From the cell containing the given text, extract its center point as (X, Y) coordinate. 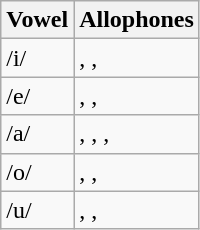
/o/ (38, 172)
Vowel (38, 20)
, , , (137, 134)
Allophones (137, 20)
/e/ (38, 96)
/i/ (38, 58)
/u/ (38, 210)
/a/ (38, 134)
